Scan for the cell matching the given text and deliver its [x, y] coordinate at center. 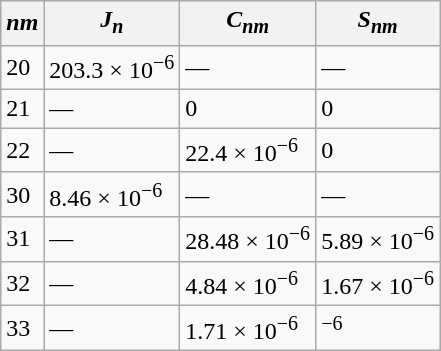
21 [22, 109]
Snm [378, 23]
32 [22, 284]
−6 [378, 328]
Jn [112, 23]
20 [22, 68]
nm [22, 23]
1.67 × 10−6 [378, 284]
203.3 × 10−6 [112, 68]
33 [22, 328]
28.48 × 10−6 [248, 240]
30 [22, 194]
22 [22, 150]
Cnm [248, 23]
22.4 × 10−6 [248, 150]
5.89 × 10−6 [378, 240]
1.71 × 10−6 [248, 328]
8.46 × 10−6 [112, 194]
4.84 × 10−6 [248, 284]
31 [22, 240]
